Scan for the cell matching the given text and deliver its (x, y) coordinate at center. 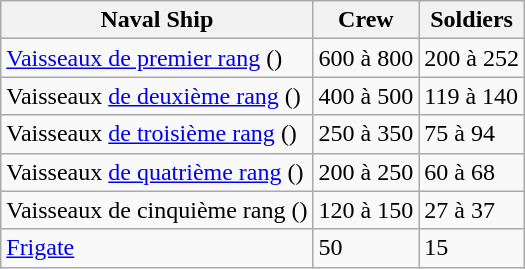
Vaisseaux de quatrième rang () (157, 172)
Naval Ship (157, 20)
200 à 252 (472, 58)
Soldiers (472, 20)
Vaisseaux de deuxième rang () (157, 96)
200 à 250 (366, 172)
600 à 800 (366, 58)
Crew (366, 20)
Vaisseaux de premier rang () (157, 58)
Vaisseaux de troisième rang () (157, 134)
27 à 37 (472, 210)
Vaisseaux de cinquième rang () (157, 210)
50 (366, 248)
120 à 150 (366, 210)
60 à 68 (472, 172)
400 à 500 (366, 96)
250 à 350 (366, 134)
15 (472, 248)
Frigate (157, 248)
75 à 94 (472, 134)
119 à 140 (472, 96)
